Find where the given text appears and provide that cell's center as (x, y) coordinate. 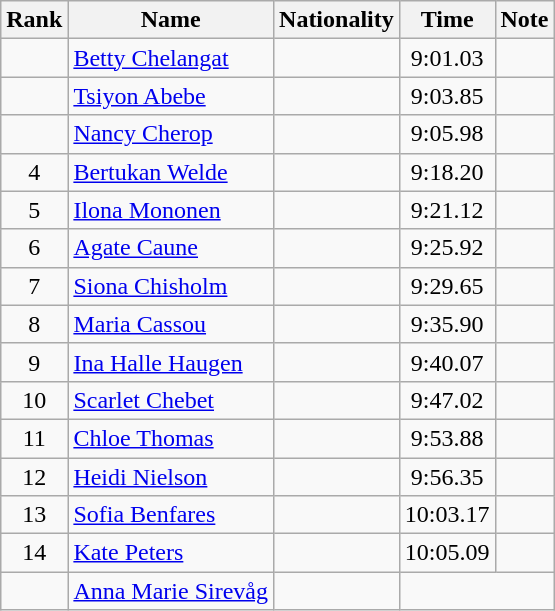
Betty Chelangat (171, 58)
9:05.98 (447, 134)
Note (524, 20)
7 (34, 286)
Ina Halle Haugen (171, 362)
10:03.17 (447, 515)
11 (34, 438)
9:18.20 (447, 172)
9:25.92 (447, 248)
Tsiyon Abebe (171, 96)
12 (34, 477)
9:03.85 (447, 96)
9 (34, 362)
6 (34, 248)
Heidi Nielson (171, 477)
Nancy Cherop (171, 134)
5 (34, 210)
Sofia Benfares (171, 515)
10:05.09 (447, 553)
13 (34, 515)
Kate Peters (171, 553)
Anna Marie Sirevåg (171, 591)
Ilona Mononen (171, 210)
9:40.07 (447, 362)
14 (34, 553)
9:01.03 (447, 58)
Maria Cassou (171, 324)
Name (171, 20)
Nationality (337, 20)
Agate Caune (171, 248)
10 (34, 400)
4 (34, 172)
Siona Chisholm (171, 286)
Time (447, 20)
Bertukan Welde (171, 172)
9:35.90 (447, 324)
8 (34, 324)
9:29.65 (447, 286)
9:21.12 (447, 210)
9:53.88 (447, 438)
9:56.35 (447, 477)
Rank (34, 20)
Chloe Thomas (171, 438)
9:47.02 (447, 400)
Scarlet Chebet (171, 400)
